Find where the given text appears and provide that cell's center as (X, Y) coordinate. 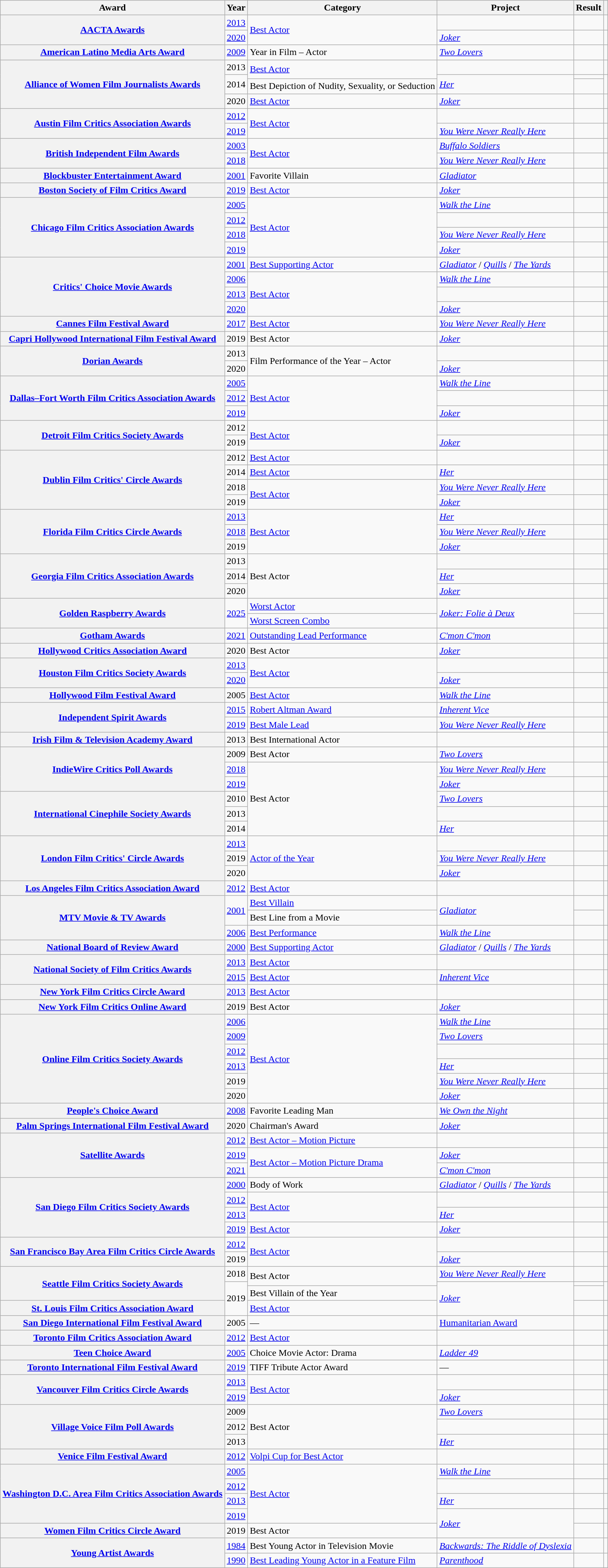
Humanitarian Award (505, 1323)
San Francisco Bay Area Film Critics Circle Awards (113, 1252)
Satellite Awards (113, 1155)
Volpi Cup for Best Actor (342, 1456)
Worst Actor (342, 606)
Teen Choice Award (113, 1352)
Film Performance of the Year – Actor (342, 361)
Ladder 49 (505, 1352)
Actor of the Year (342, 858)
Project (505, 8)
Houston Film Critics Society Awards (113, 673)
Favorite Leading Man (342, 1110)
1990 (236, 1560)
2008 (236, 1110)
Los Angeles Film Critics Association Award (113, 888)
Florida Film Critics Circle Awards (113, 532)
San Diego Film Critics Society Awards (113, 1207)
British Independent Film Awards (113, 153)
2003 (236, 145)
People's Choice Award (113, 1110)
Irish Film & Television Academy Award (113, 740)
Austin Film Critics Association Awards (113, 123)
Village Voice Film Poll Awards (113, 1427)
Dublin Film Critics' Circle Awards (113, 480)
American Latino Media Arts Award (113, 52)
We Own the Night (505, 1110)
Chicago Film Critics Association Awards (113, 227)
Alliance of Women Film Journalists Awards (113, 84)
Gotham Awards (113, 635)
Year in Film – Actor (342, 52)
Blockbuster Entertainment Award (113, 175)
Venice Film Festival Award (113, 1456)
Best Line from a Movie (342, 918)
Hollywood Film Festival Award (113, 695)
Toronto International Film Festival Award (113, 1368)
Best Villain (342, 903)
2017 (236, 324)
Buffalo Soldiers (505, 145)
Favorite Villain (342, 175)
Independent Spirit Awards (113, 717)
Toronto Film Critics Association Award (113, 1337)
Women Film Critics Circle Award (113, 1531)
Best Depiction of Nudity, Sexuality, or Seduction (342, 86)
Best Young Actor in Television Movie (342, 1545)
Chairman's Award (342, 1125)
1984 (236, 1545)
Online Film Critics Society Awards (113, 1059)
Georgia Film Critics Association Awards (113, 576)
Best International Actor (342, 740)
MTV Movie & TV Awards (113, 918)
London Film Critics' Circle Awards (113, 858)
Result (589, 8)
Worst Screen Combo (342, 621)
Vancouver Film Critics Circle Awards (113, 1390)
Outstanding Lead Performance (342, 635)
Choice Movie Actor: Drama (342, 1352)
Joker: Folie à Deux (505, 613)
Backwards: The Riddle of Dyslexia (505, 1545)
Robert Altman Award (342, 710)
Boston Society of Film Critics Award (113, 190)
TIFF Tribute Actor Award (342, 1368)
Best Leading Young Actor in a Feature Film (342, 1560)
2025 (236, 613)
Year (236, 8)
Parenthood (505, 1560)
IndieWire Critics Poll Awards (113, 769)
San Diego International Film Festival Award (113, 1323)
Best Actor – Motion Picture (342, 1141)
Washington D.C. Area Film Critics Association Awards (113, 1494)
Cannes Film Festival Award (113, 324)
Award (113, 8)
National Board of Review Award (113, 947)
Best Villain of the Year (342, 1293)
New York Film Critics Circle Award (113, 992)
Palm Springs International Film Festival Award (113, 1125)
AACTA Awards (113, 30)
St. Louis Film Critics Association Award (113, 1308)
Young Artist Awards (113, 1553)
Detroit Film Critics Society Awards (113, 435)
New York Film Critics Online Award (113, 1007)
Dorian Awards (113, 361)
International Cinephile Society Awards (113, 814)
Dallas–Fort Worth Film Critics Association Awards (113, 398)
Capri Hollywood International Film Festival Award (113, 339)
Golden Raspberry Awards (113, 613)
2010 (236, 799)
Best Performance (342, 933)
Best Actor – Motion Picture Drama (342, 1163)
Hollywood Critics Association Award (113, 650)
National Society of Film Critics Awards (113, 970)
Critics' Choice Movie Awards (113, 287)
Best Male Lead (342, 725)
Seattle Film Critics Society Awards (113, 1283)
Body of Work (342, 1185)
Category (342, 8)
